Find where the given text appears and provide that cell's center as (x, y) coordinate. 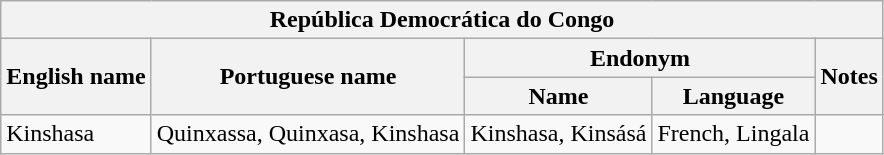
Quinxassa, Quinxasa, Kinshasa (308, 134)
Kinshasa, Kinsásá (558, 134)
Language (734, 96)
Endonym (640, 58)
Notes (849, 77)
Portuguese name (308, 77)
Name (558, 96)
English name (76, 77)
French, Lingala (734, 134)
Kinshasa (76, 134)
República Democrática do Congo (442, 20)
